Locate the cell with the specified text and output its [x, y] center coordinate. 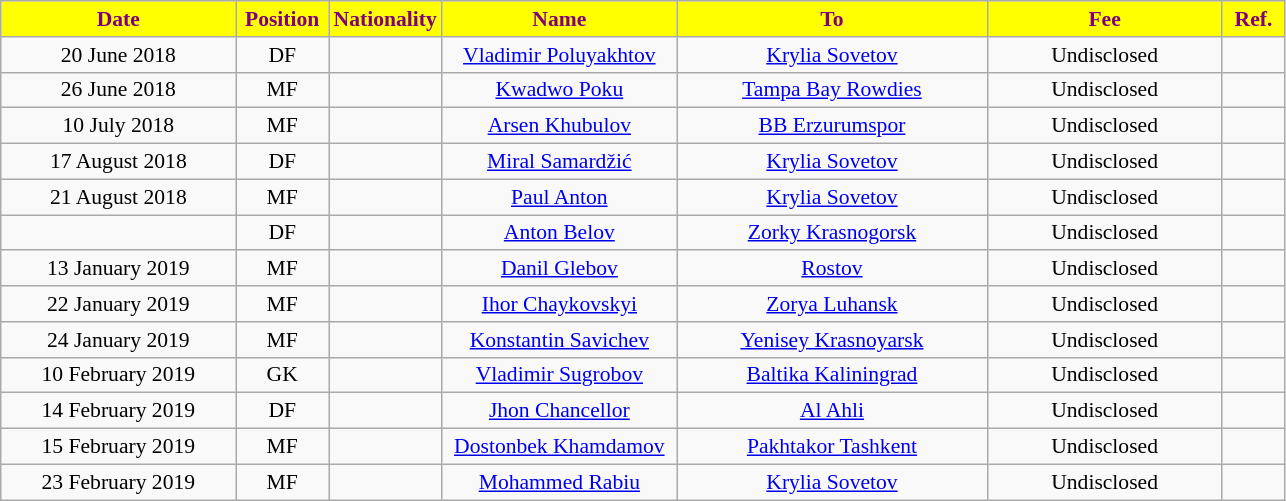
20 June 2018 [118, 55]
Miral Samardžić [560, 162]
Ref. [1254, 19]
10 February 2019 [118, 375]
Name [560, 19]
13 January 2019 [118, 269]
Anton Belov [560, 233]
To [832, 19]
Ihor Chaykovskyi [560, 304]
Position [282, 19]
GK [282, 375]
Kwadwo Poku [560, 90]
Rostov [832, 269]
Konstantin Savichev [560, 340]
17 August 2018 [118, 162]
Zorky Krasnogorsk [832, 233]
Pakhtakor Tashkent [832, 447]
Paul Anton [560, 197]
BB Erzurumspor [832, 126]
Danil Glebov [560, 269]
Yenisey Krasnoyarsk [832, 340]
Al Ahli [832, 411]
Vladimir Sugrobov [560, 375]
Jhon Chancellor [560, 411]
Tampa Bay Rowdies [832, 90]
Nationality [384, 19]
Mohammed Rabiu [560, 482]
Arsen Khubulov [560, 126]
26 June 2018 [118, 90]
22 January 2019 [118, 304]
Baltika Kaliningrad [832, 375]
24 January 2019 [118, 340]
23 February 2019 [118, 482]
10 July 2018 [118, 126]
Zorya Luhansk [832, 304]
21 August 2018 [118, 197]
Date [118, 19]
15 February 2019 [118, 447]
14 February 2019 [118, 411]
Vladimir Poluyakhtov [560, 55]
Fee [1104, 19]
Dostonbek Khamdamov [560, 447]
